Identify which cell holds the provided text, then report its [x, y] central coordinate. 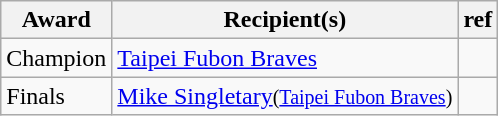
Finals [56, 96]
Champion [56, 58]
Recipient(s) [285, 20]
ref [478, 20]
Mike Singletary(Taipei Fubon Braves) [285, 96]
Award [56, 20]
Taipei Fubon Braves [285, 58]
